Output the [X, Y] coordinate of the center of the cell containing the given text.  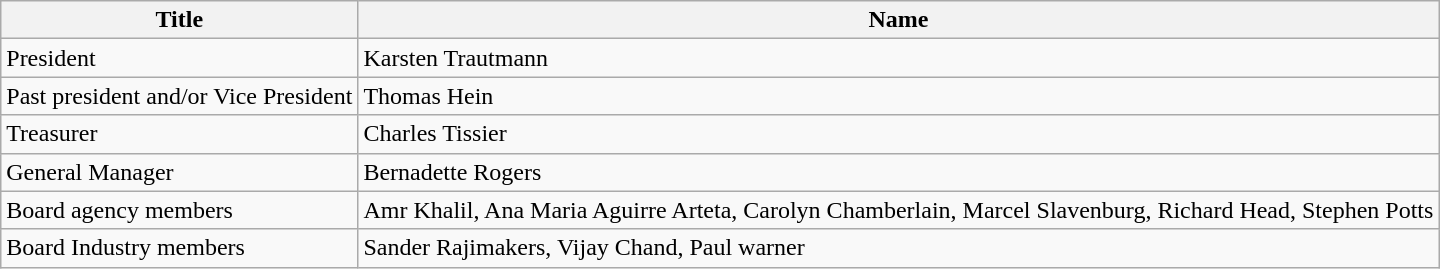
Karsten Trautmann [898, 58]
Name [898, 20]
Title [180, 20]
General Manager [180, 172]
Charles Tissier [898, 134]
Board agency members [180, 210]
Past president and/or Vice President [180, 96]
President [180, 58]
Board Industry members [180, 248]
Sander Rajimakers, Vijay Chand, Paul warner [898, 248]
Thomas Hein [898, 96]
Amr Khalil, Ana Maria Aguirre Arteta, Carolyn Chamberlain, Marcel Slavenburg, Richard Head, Stephen Potts [898, 210]
Treasurer [180, 134]
Bernadette Rogers [898, 172]
